From the cell containing the given text, extract its center point as [X, Y] coordinate. 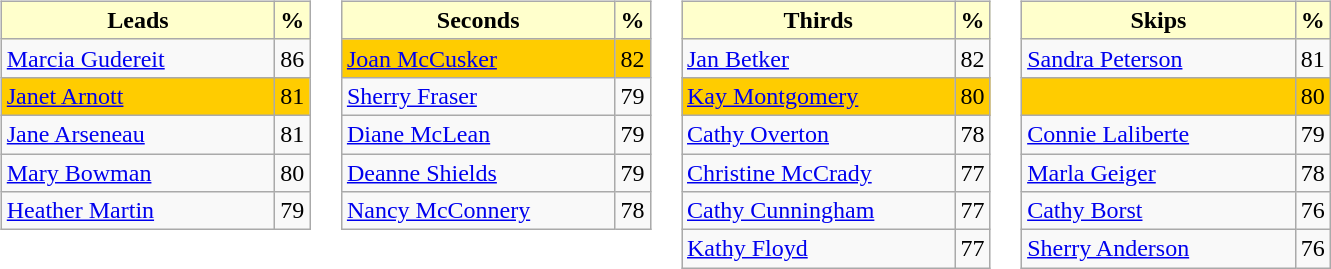
Cathy Borst [1159, 211]
Christine McCrady [819, 173]
Kathy Floyd [819, 249]
Kay Montgomery [819, 96]
Leads [138, 20]
Janet Arnott [138, 96]
Jane Arseneau [138, 134]
86 [292, 58]
Joan McCusker [478, 58]
Deanne Shields [478, 173]
Sandra Peterson [1159, 58]
Marla Geiger [1159, 173]
Jan Betker [819, 58]
Mary Bowman [138, 173]
Seconds [478, 20]
Connie Laliberte [1159, 134]
Skips [1159, 20]
Sherry Anderson [1159, 249]
Nancy McConnery [478, 211]
Marcia Gudereit [138, 58]
Diane McLean [478, 134]
Sherry Fraser [478, 96]
Thirds [819, 20]
Cathy Overton [819, 134]
Cathy Cunningham [819, 211]
Heather Martin [138, 211]
